Locate the cell with the specified text and output its [X, Y] center coordinate. 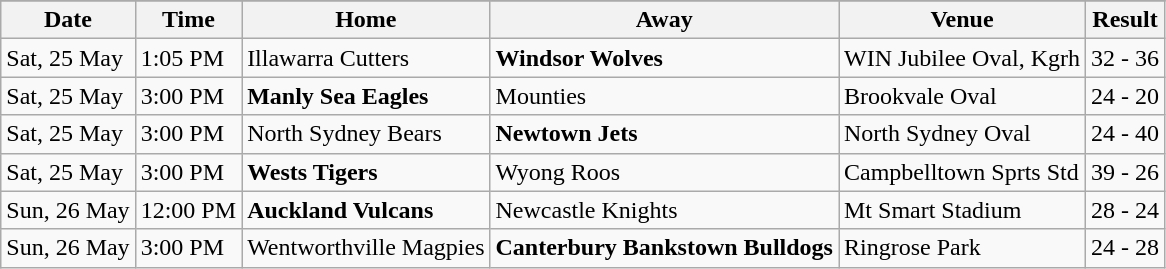
Ringrose Park [962, 248]
Auckland Vulcans [366, 210]
Campbelltown Sprts Std [962, 172]
39 - 26 [1126, 172]
Manly Sea Eagles [366, 96]
Home [366, 20]
Wests Tigers [366, 172]
Away [664, 20]
Newcastle Knights [664, 210]
Mt Smart Stadium [962, 210]
Canterbury Bankstown Bulldogs [664, 248]
Newtown Jets [664, 134]
28 - 24 [1126, 210]
24 - 20 [1126, 96]
Result [1126, 20]
Windsor Wolves [664, 58]
Illawarra Cutters [366, 58]
Venue [962, 20]
Date [68, 20]
North Sydney Bears [366, 134]
North Sydney Oval [962, 134]
1:05 PM [188, 58]
Mounties [664, 96]
24 - 28 [1126, 248]
32 - 36 [1126, 58]
Time [188, 20]
Wentworthville Magpies [366, 248]
Wyong Roos [664, 172]
12:00 PM [188, 210]
WIN Jubilee Oval, Kgrh [962, 58]
24 - 40 [1126, 134]
Brookvale Oval [962, 96]
